Return the [X, Y] coordinate for the center point of the cell that contains the specified text.  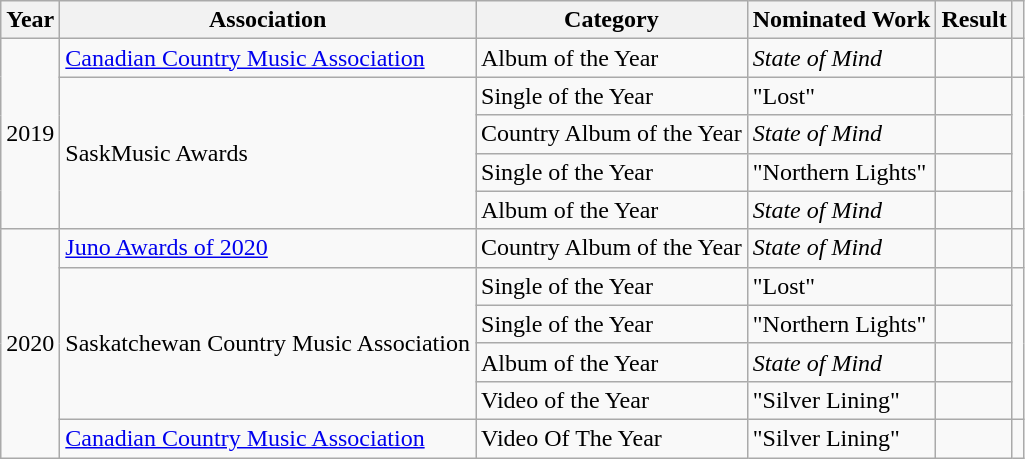
Year [30, 20]
Category [612, 20]
Nominated Work [842, 20]
Saskatchewan Country Music Association [268, 343]
Video of the Year [612, 400]
2019 [30, 134]
SaskMusic Awards [268, 153]
Video Of The Year [612, 438]
2020 [30, 343]
Juno Awards of 2020 [268, 248]
Association [268, 20]
Result [974, 20]
